Provide the [x, y] coordinate of the cell's center where the given text is located.  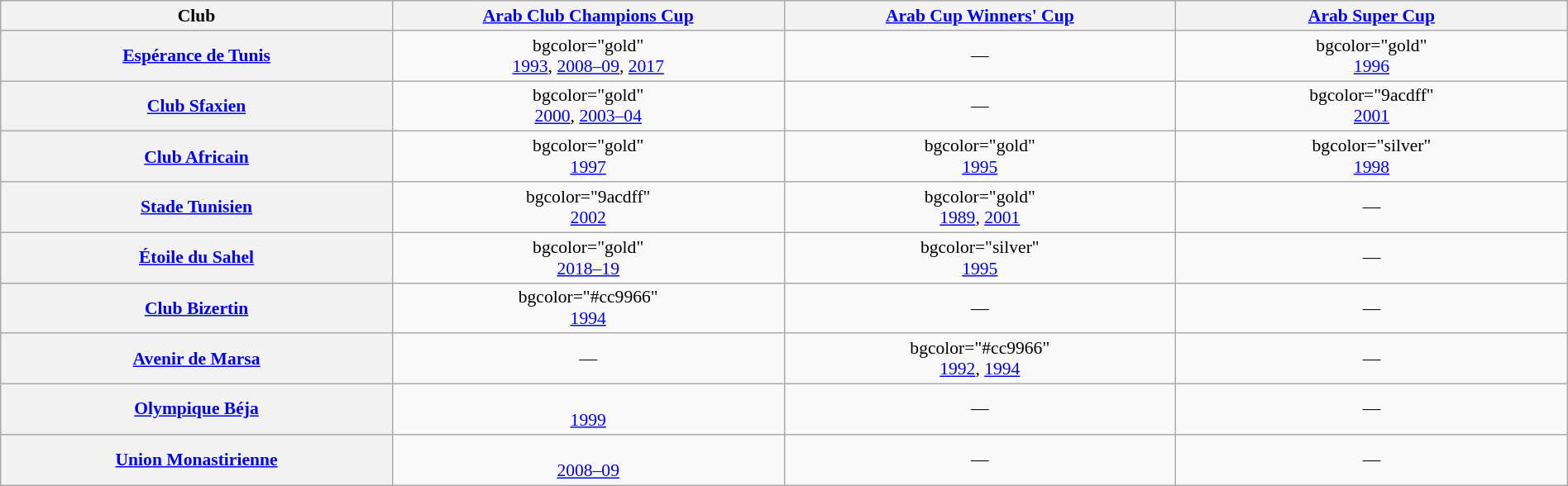
bgcolor="gold" 1995 [980, 157]
Club Africain [197, 157]
Club [197, 16]
Étoile du Sahel [197, 258]
bgcolor="gold" 2000, 2003–04 [588, 106]
Arab Super Cup [1372, 16]
bgcolor="gold" 1996 [1372, 56]
bgcolor="#cc9966" 1992, 1994 [980, 359]
bgcolor="silver" 1998 [1372, 157]
Arab Club Champions Cup [588, 16]
2008–09 [588, 460]
bgcolor="#cc9966" 1994 [588, 307]
bgcolor="silver" 1995 [980, 258]
bgcolor="gold" 1997 [588, 157]
bgcolor="gold" 1993, 2008–09, 2017 [588, 56]
bgcolor="9acdff" 2001 [1372, 106]
bgcolor="gold" 1989, 2001 [980, 207]
bgcolor="gold" 2018–19 [588, 258]
Club Sfaxien [197, 106]
Arab Cup Winners' Cup [980, 16]
Olympique Béja [197, 410]
Union Monastirienne [197, 460]
Espérance de Tunis [197, 56]
Club Bizertin [197, 307]
Avenir de Marsa [197, 359]
1999 [588, 410]
bgcolor="9acdff" 2002 [588, 207]
Stade Tunisien [197, 207]
